Locate the cell with the specified text and output its [x, y] center coordinate. 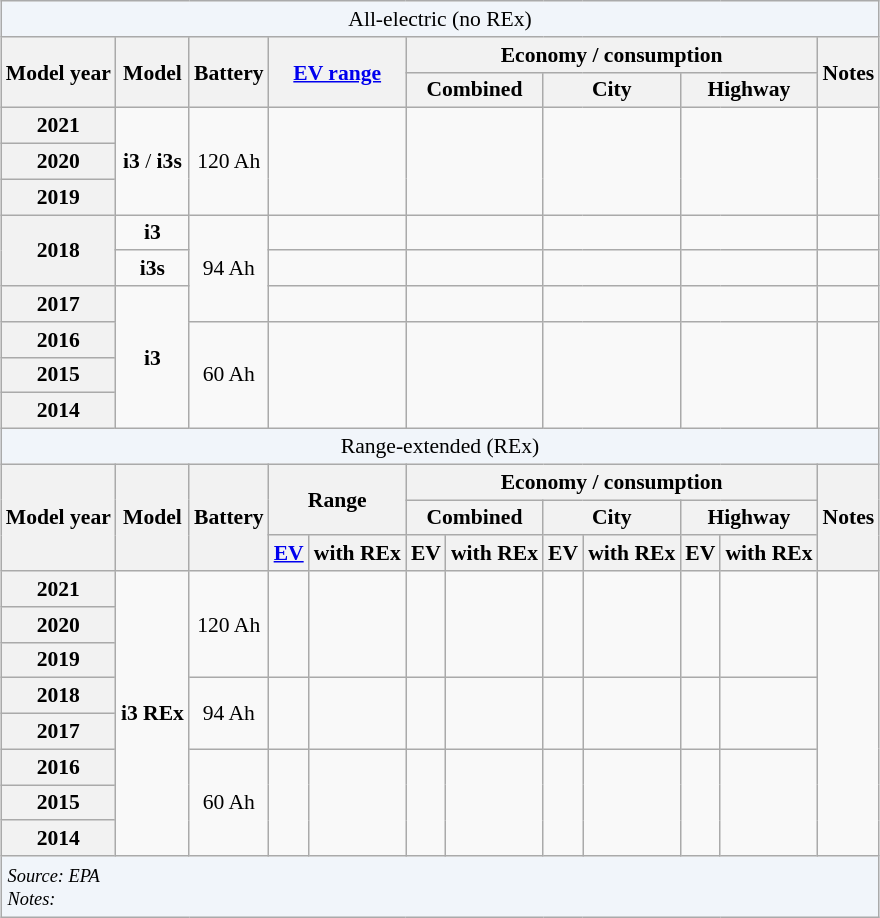
EV range [338, 72]
i3s [152, 269]
i3 REx [152, 714]
All-electric (no REx) [440, 19]
Source: EPANotes: [440, 887]
i3 / i3s [152, 162]
Range [338, 500]
Range-extended (REx) [440, 447]
